For the text-containing cell, return its midpoint in [x, y] coordinate format. 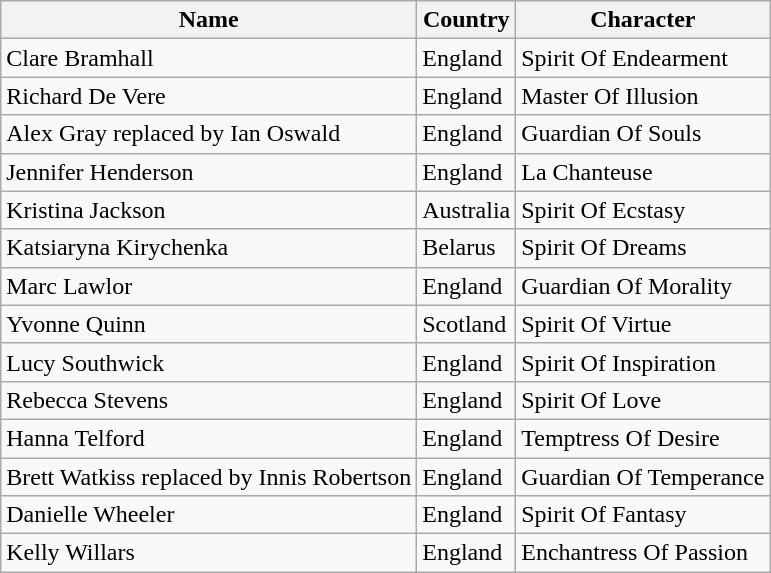
Spirit Of Love [643, 400]
Kristina Jackson [209, 210]
Character [643, 20]
Master Of Illusion [643, 96]
Lucy Southwick [209, 362]
Scotland [466, 324]
Guardian Of Temperance [643, 477]
Australia [466, 210]
Spirit Of Fantasy [643, 515]
Jennifer Henderson [209, 172]
Kelly Willars [209, 553]
Clare Bramhall [209, 58]
Brett Watkiss replaced by Innis Robertson [209, 477]
La Chanteuse [643, 172]
Spirit Of Ecstasy [643, 210]
Name [209, 20]
Marc Lawlor [209, 286]
Spirit Of Inspiration [643, 362]
Temptress Of Desire [643, 438]
Spirit Of Endearment [643, 58]
Enchantress Of Passion [643, 553]
Yvonne Quinn [209, 324]
Guardian Of Morality [643, 286]
Alex Gray replaced by Ian Oswald [209, 134]
Guardian Of Souls [643, 134]
Belarus [466, 248]
Danielle Wheeler [209, 515]
Country [466, 20]
Richard De Vere [209, 96]
Rebecca Stevens [209, 400]
Katsiaryna Kirychenka [209, 248]
Spirit Of Virtue [643, 324]
Hanna Telford [209, 438]
Spirit Of Dreams [643, 248]
